For the text-containing cell, return its midpoint in (x, y) coordinate format. 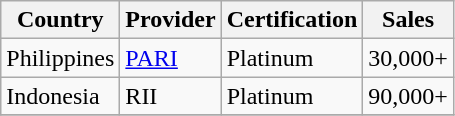
Certification (292, 20)
Sales (408, 20)
90,000+ (408, 96)
Country (60, 20)
Indonesia (60, 96)
Provider (170, 20)
RII (170, 96)
30,000+ (408, 58)
Philippines (60, 58)
PARI (170, 58)
